For the text-containing cell, return its midpoint in (x, y) coordinate format. 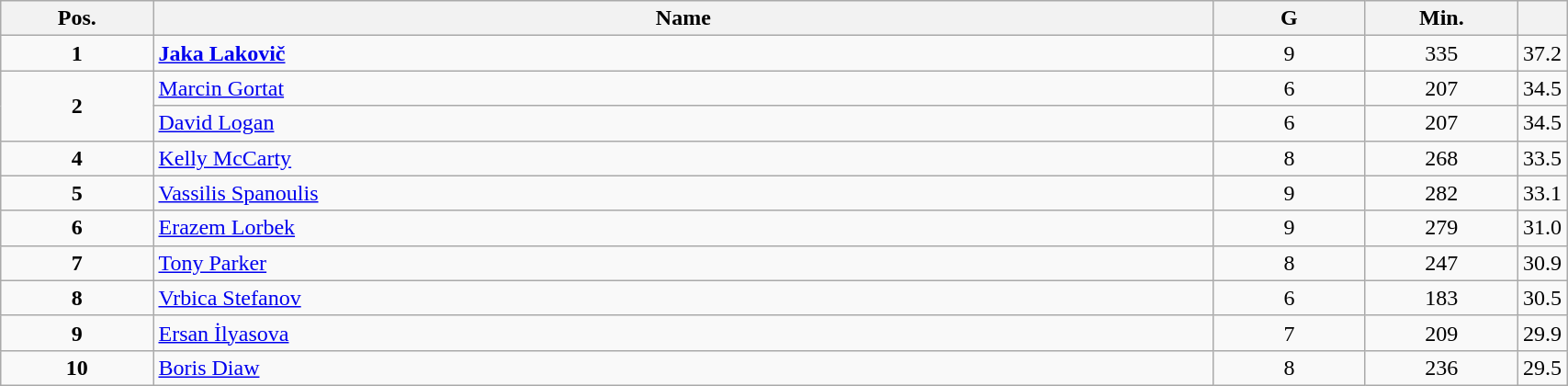
268 (1441, 158)
Jaka Lakovič (683, 53)
31.0 (1543, 228)
Ersan İlyasova (683, 333)
33.1 (1543, 193)
209 (1441, 333)
33.5 (1543, 158)
183 (1441, 298)
Marcin Gortat (683, 88)
282 (1441, 193)
30.9 (1543, 263)
Min. (1441, 18)
Pos. (77, 18)
4 (77, 158)
David Logan (683, 123)
2 (77, 106)
236 (1441, 368)
Tony Parker (683, 263)
335 (1441, 53)
Erazem Lorbek (683, 228)
Vrbica Stefanov (683, 298)
30.5 (1543, 298)
29.5 (1543, 368)
279 (1441, 228)
29.9 (1543, 333)
10 (77, 368)
Boris Diaw (683, 368)
1 (77, 53)
37.2 (1543, 53)
Kelly McCarty (683, 158)
Name (683, 18)
G (1290, 18)
247 (1441, 263)
Vassilis Spanoulis (683, 193)
5 (77, 193)
